Locate the cell with the specified text and output its (X, Y) center coordinate. 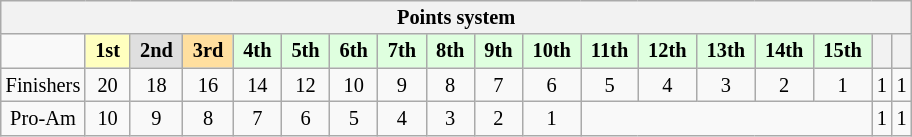
6th (354, 51)
18 (156, 85)
8th (450, 51)
20 (108, 85)
11th (610, 51)
13th (726, 51)
Finishers (43, 85)
Points system (456, 17)
5th (305, 51)
14 (257, 85)
7th (402, 51)
3rd (208, 51)
4th (257, 51)
14th (784, 51)
9th (498, 51)
1st (108, 51)
15th (842, 51)
10th (551, 51)
12 (305, 85)
Pro-Am (43, 118)
2nd (156, 51)
16 (208, 85)
12th (667, 51)
